Identify which cell holds the provided text, then report its (X, Y) central coordinate. 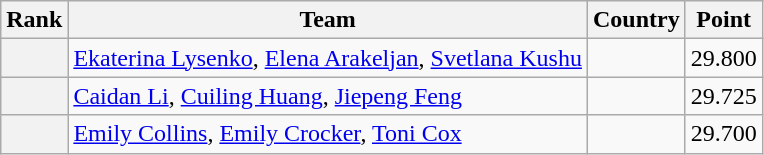
Country (636, 20)
Caidan Li, Cuiling Huang, Jiepeng Feng (328, 96)
29.725 (724, 96)
Team (328, 20)
Ekaterina Lysenko, Elena Arakeljan, Svetlana Kushu (328, 58)
29.700 (724, 134)
29.800 (724, 58)
Rank (34, 20)
Point (724, 20)
Emily Collins, Emily Crocker, Toni Cox (328, 134)
